Provide the [x, y] coordinate of the cell's center where the given text is located.  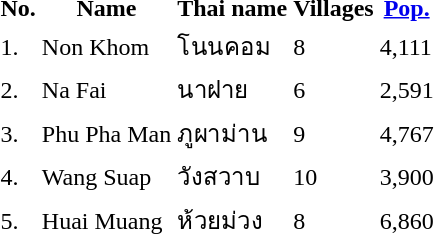
Wang Suap [106, 176]
วังสวาบ [232, 176]
โนนคอม [232, 46]
6 [334, 90]
Phu Pha Man [106, 133]
8 [334, 46]
Na Fai [106, 90]
Non Khom [106, 46]
นาฝาย [232, 90]
10 [334, 176]
9 [334, 133]
ภูผาม่าน [232, 133]
